Identify which cell holds the provided text, then report its (X, Y) central coordinate. 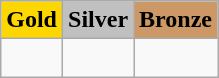
Silver (98, 20)
Gold (32, 20)
Bronze (176, 20)
